Detect which cell encompasses the target text, then output its [X, Y] center coordinate. 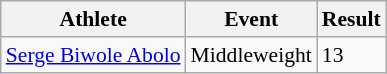
Athlete [94, 19]
Middleweight [252, 55]
Result [352, 19]
13 [352, 55]
Event [252, 19]
Serge Biwole Abolo [94, 55]
